Capture the cell that displays the provided text and extract its [X, Y] central coordinate. 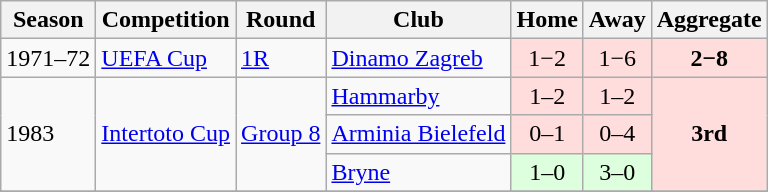
Dinamo Zagreb [418, 58]
UEFA Cup [166, 58]
Bryne [418, 172]
Home [547, 20]
2−8 [709, 58]
1–0 [547, 172]
1971–72 [48, 58]
Aggregate [709, 20]
Round [281, 20]
0–1 [547, 134]
3rd [709, 134]
Intertoto Cup [166, 134]
Club [418, 20]
3–0 [617, 172]
0–4 [617, 134]
1−6 [617, 58]
1R [281, 58]
Away [617, 20]
Competition [166, 20]
Arminia Bielefeld [418, 134]
1983 [48, 134]
Hammarby [418, 96]
Season [48, 20]
Group 8 [281, 134]
1−2 [547, 58]
